Detect which cell encompasses the target text, then output its [x, y] center coordinate. 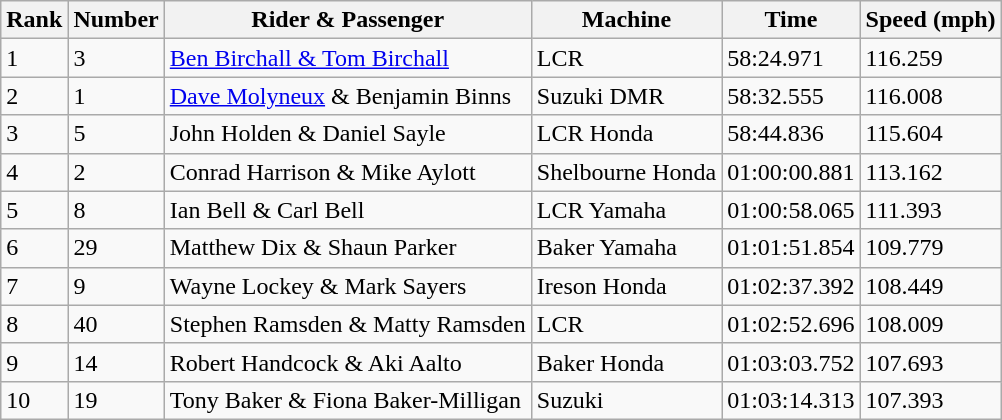
Robert Handcock & Aki Aalto [348, 362]
01:03:03.752 [791, 362]
58:32.555 [791, 96]
Rider & Passenger [348, 20]
Conrad Harrison & Mike Aylott [348, 172]
107.693 [930, 362]
115.604 [930, 134]
Stephen Ramsden & Matty Ramsden [348, 324]
58:44.836 [791, 134]
40 [116, 324]
01:01:51.854 [791, 248]
116.259 [930, 58]
Baker Honda [626, 362]
Time [791, 20]
Ireson Honda [626, 286]
111.393 [930, 210]
Ian Bell & Carl Bell [348, 210]
01:02:37.392 [791, 286]
4 [34, 172]
Machine [626, 20]
Tony Baker & Fiona Baker-Milligan [348, 400]
01:02:52.696 [791, 324]
01:00:58.065 [791, 210]
Baker Yamaha [626, 248]
LCR Yamaha [626, 210]
Suzuki DMR [626, 96]
116.008 [930, 96]
19 [116, 400]
John Holden & Daniel Sayle [348, 134]
Wayne Lockey & Mark Sayers [348, 286]
29 [116, 248]
Dave Molyneux & Benjamin Binns [348, 96]
01:00:00.881 [791, 172]
Suzuki [626, 400]
107.393 [930, 400]
Rank [34, 20]
Number [116, 20]
6 [34, 248]
10 [34, 400]
Speed (mph) [930, 20]
113.162 [930, 172]
Matthew Dix & Shaun Parker [348, 248]
01:03:14.313 [791, 400]
7 [34, 286]
Shelbourne Honda [626, 172]
58:24.971 [791, 58]
LCR Honda [626, 134]
14 [116, 362]
108.449 [930, 286]
108.009 [930, 324]
Ben Birchall & Tom Birchall [348, 58]
109.779 [930, 248]
